Find where the given text appears and provide that cell's center as (x, y) coordinate. 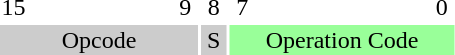
Opcode (99, 40)
Operation Code (342, 40)
S (214, 40)
